Capture the cell that displays the provided text and extract its [X, Y] central coordinate. 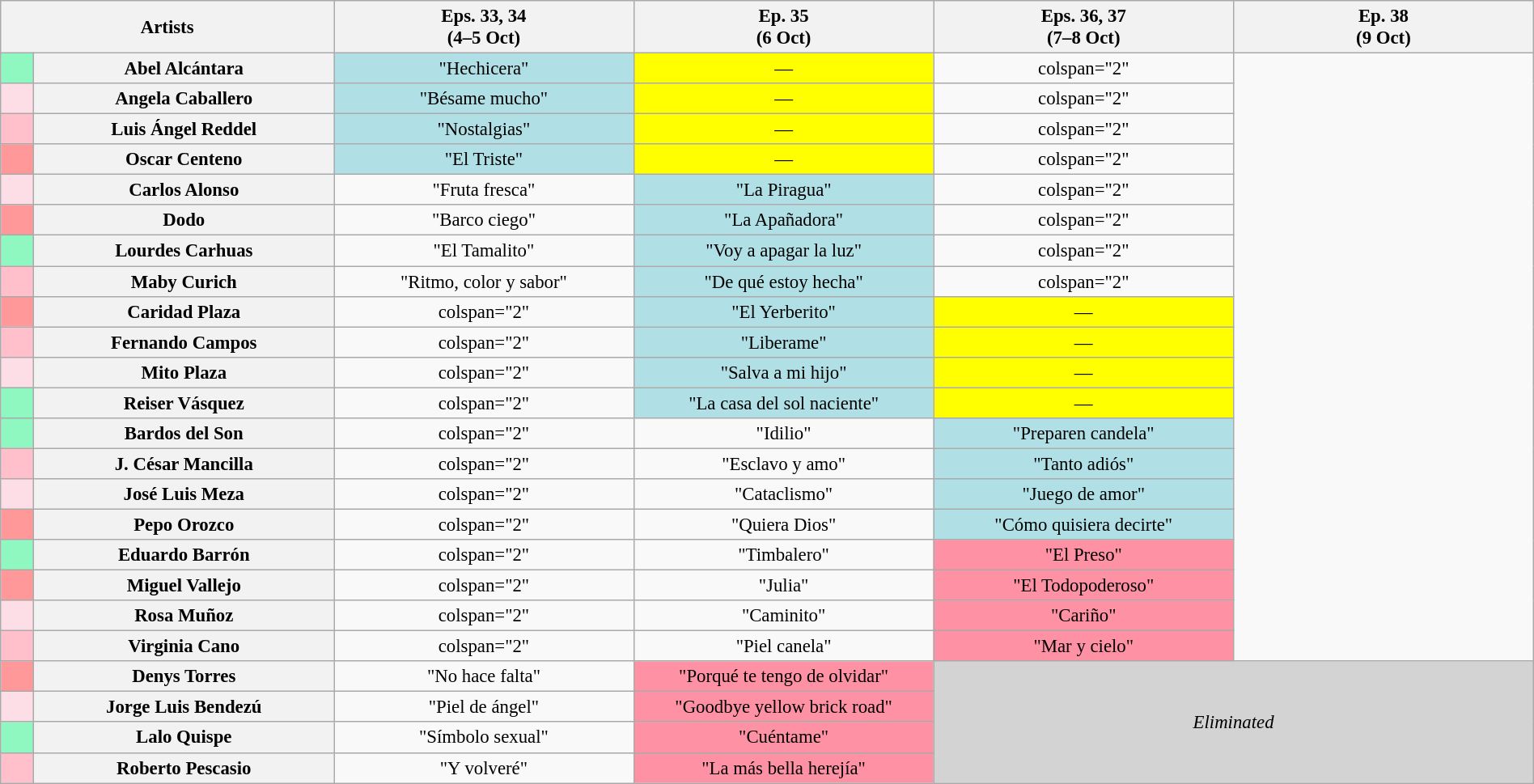
"El Todopoderoso" [1084, 586]
"La casa del sol naciente" [783, 403]
"Voy a apagar la luz" [783, 251]
Carlos Alonso [184, 190]
"Barco ciego" [484, 221]
Luis Ángel Reddel [184, 129]
"Cariño" [1084, 616]
"Símbolo sexual" [484, 738]
Jorge Luis Bendezú [184, 707]
Lalo Quispe [184, 738]
"Idilio" [783, 434]
Dodo [184, 221]
"Bésame mucho" [484, 99]
Rosa Muñoz [184, 616]
Virginia Cano [184, 646]
J. César Mancilla [184, 464]
"No hace falta" [484, 676]
"Cataclismo" [783, 494]
"Goodbye yellow brick road" [783, 707]
"El Tamalito" [484, 251]
"La Piragua" [783, 190]
Reiser Vásquez [184, 403]
"El Yerberito" [783, 311]
Maby Curich [184, 282]
José Luis Meza [184, 494]
Angela Caballero [184, 99]
Bardos del Son [184, 434]
"Salva a mi hijo" [783, 372]
Lourdes Carhuas [184, 251]
"Quiera Dios" [783, 524]
"Ritmo, color y sabor" [484, 282]
Mito Plaza [184, 372]
"Esclavo y amo" [783, 464]
"El Triste" [484, 159]
"Hechicera" [484, 69]
"Porqué te tengo de olvidar" [783, 676]
"Timbalero" [783, 555]
Denys Torres [184, 676]
"Juego de amor" [1084, 494]
Ep. 38(9 Oct) [1384, 28]
"Julia" [783, 586]
"De qué estoy hecha" [783, 282]
Eliminated [1233, 722]
Fernando Campos [184, 342]
Miguel Vallejo [184, 586]
"Cómo quisiera decirte" [1084, 524]
"Liberame" [783, 342]
"Fruta fresca" [484, 190]
Roberto Pescasio [184, 768]
"Preparen candela" [1084, 434]
"Mar y cielo" [1084, 646]
"Y volveré" [484, 768]
Ep. 35(6 Oct) [783, 28]
"La Apañadora" [783, 221]
Pepo Orozco [184, 524]
"Nostalgias" [484, 129]
"Cuéntame" [783, 738]
Eps. 36, 37(7–8 Oct) [1084, 28]
"Piel de ángel" [484, 707]
Oscar Centeno [184, 159]
"La más bella herejía" [783, 768]
Artists [167, 28]
"El Preso" [1084, 555]
Abel Alcántara [184, 69]
Eps. 33, 34(4–5 Oct) [484, 28]
Eduardo Barrón [184, 555]
"Caminito" [783, 616]
Caridad Plaza [184, 311]
"Piel canela" [783, 646]
"Tanto adiós" [1084, 464]
